Output the [X, Y] coordinate of the center of the cell containing the given text.  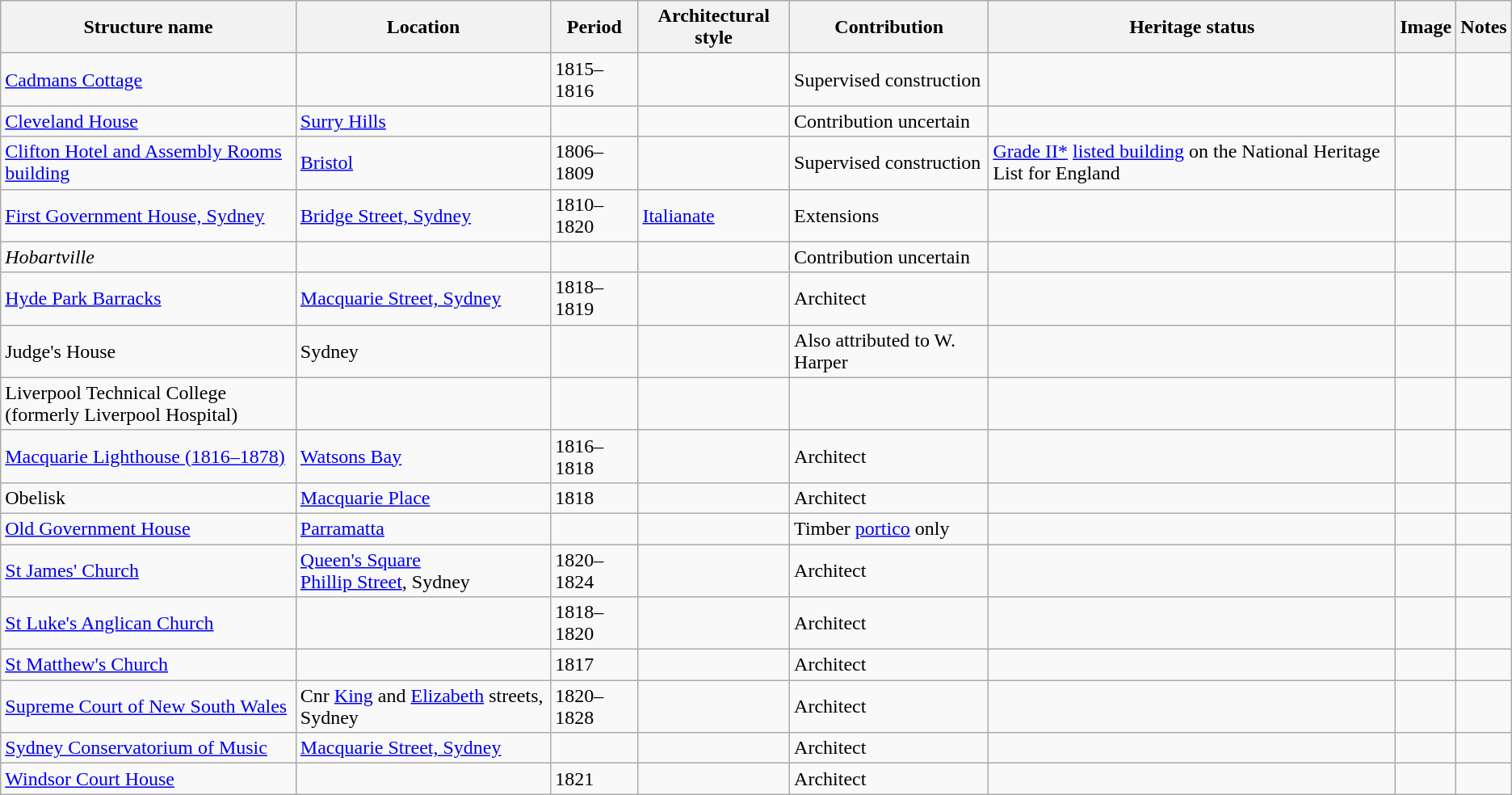
Grade II* listed building on the National Heritage List for England [1192, 163]
Sydney [423, 351]
1810–1820 [594, 215]
Notes [1484, 27]
Queen's SquarePhillip Street, Sydney [423, 570]
Parramatta [423, 528]
1820–1828 [594, 706]
1821 [594, 779]
1818–1820 [594, 624]
St James' Church [149, 570]
St Matthew's Church [149, 665]
Also attributed to W. Harper [889, 351]
Bridge Street, Sydney [423, 215]
Sydney Conservatorium of Music [149, 748]
Cadmans Cottage [149, 79]
Cnr King and Elizabeth streets, Sydney [423, 706]
Judge's House [149, 351]
Cleveland House [149, 121]
Macquarie Lighthouse (1816–1878) [149, 456]
Obelisk [149, 498]
Surry Hills [423, 121]
Old Government House [149, 528]
Location [423, 27]
Supreme Court of New South Wales [149, 706]
Italianate [714, 215]
Windsor Court House [149, 779]
Hyde Park Barracks [149, 299]
Heritage status [1192, 27]
1818–1819 [594, 299]
1815–1816 [594, 79]
Contribution [889, 27]
1820–1824 [594, 570]
Liverpool Technical College (formerly Liverpool Hospital) [149, 404]
Extensions [889, 215]
Bristol [423, 163]
Timber portico only [889, 528]
Watsons Bay [423, 456]
1806–1809 [594, 163]
1816–1818 [594, 456]
Macquarie Place [423, 498]
Hobartville [149, 257]
Clifton Hotel and Assembly Rooms building [149, 163]
First Government House, Sydney [149, 215]
St Luke's Anglican Church [149, 624]
1817 [594, 665]
1818 [594, 498]
Period [594, 27]
Image [1426, 27]
Architectural style [714, 27]
Structure name [149, 27]
